Extract the [X, Y] coordinate from the center of the cell holding the provided text.  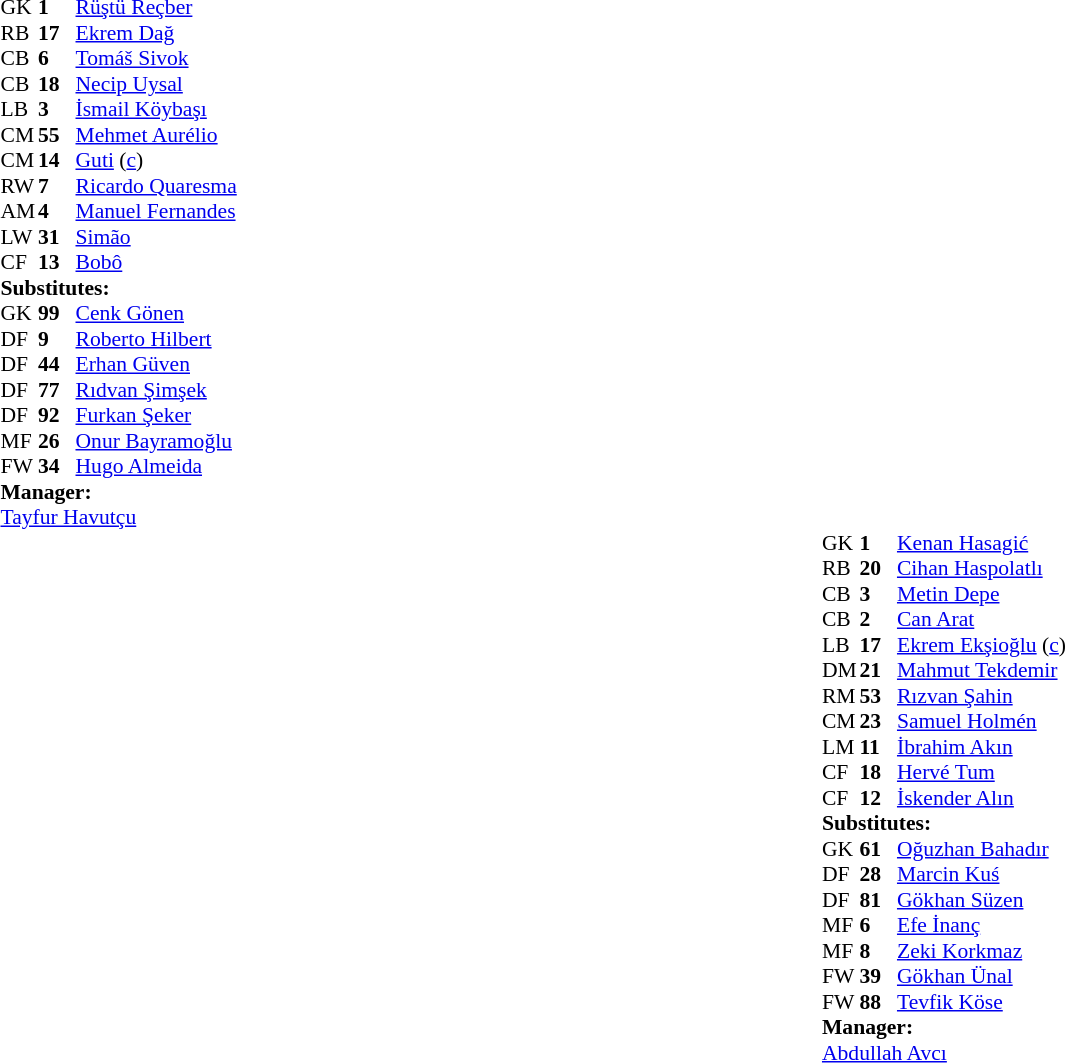
Bobô [156, 263]
Onur Bayramoğlu [156, 441]
31 [57, 237]
55 [57, 135]
44 [57, 365]
13 [57, 263]
12 [878, 798]
39 [878, 977]
Erhan Güven [156, 365]
Necip Uysal [156, 84]
7 [57, 186]
21 [878, 671]
Tayfur Havutçu [118, 517]
Rıdvan Şimşek [156, 390]
RM [841, 696]
Ekrem Dağ [156, 33]
77 [57, 390]
9 [57, 339]
Tomáš Sivok [156, 59]
LW [19, 237]
Furkan Şeker [156, 415]
1 [878, 543]
Manuel Fernandes [156, 211]
14 [57, 161]
53 [878, 696]
Simão [156, 237]
34 [57, 467]
Roberto Hilbert [156, 339]
99 [57, 313]
81 [878, 900]
RW [19, 186]
11 [878, 747]
AM [19, 211]
4 [57, 211]
Substitutes: [118, 288]
92 [57, 415]
Ricardo Quaresma [156, 186]
2 [878, 619]
23 [878, 721]
8 [878, 951]
Manager: [118, 492]
İsmail Köybaşı [156, 109]
LM [841, 747]
61 [878, 849]
20 [878, 569]
Mehmet Aurélio [156, 135]
Cenk Gönen [156, 313]
Hugo Almeida [156, 467]
26 [57, 441]
Guti (c) [156, 161]
DM [841, 671]
28 [878, 875]
88 [878, 1002]
